Identify which cell holds the provided text, then report its [x, y] central coordinate. 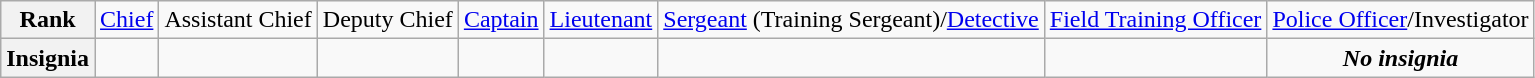
Police Officer/Investigator [1400, 20]
Captain [501, 20]
Field Training Officer [1156, 20]
No insignia [1400, 58]
Chief [127, 20]
Sergeant (Training Sergeant)/Detective [852, 20]
Lieutenant [601, 20]
Assistant Chief [238, 20]
Deputy Chief [388, 20]
Insignia [48, 58]
Rank [48, 20]
